Return the (x, y) coordinate for the center point of the cell that contains the specified text.  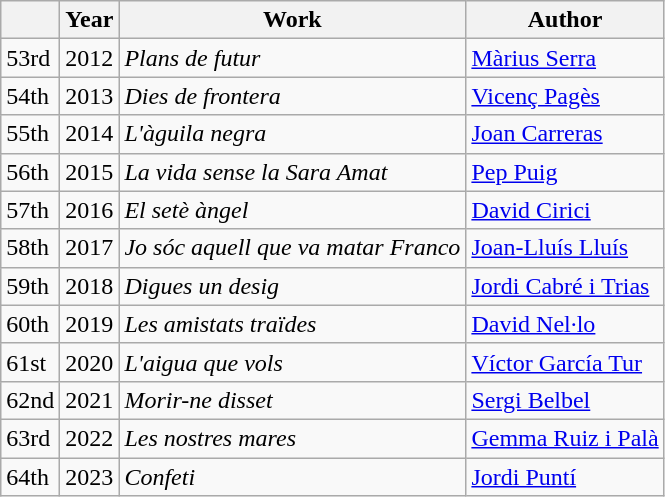
Joan-Lluís Lluís (565, 248)
56th (30, 172)
Dies de frontera (292, 96)
53rd (30, 58)
David Cirici (565, 210)
Sergi Belbel (565, 400)
Gemma Ruiz i Palà (565, 438)
2018 (90, 286)
2015 (90, 172)
62nd (30, 400)
Jordi Puntí (565, 477)
2022 (90, 438)
Work (292, 20)
2016 (90, 210)
2020 (90, 362)
2013 (90, 96)
La vida sense la Sara Amat (292, 172)
58th (30, 248)
David Nel·lo (565, 324)
L'àguila negra (292, 134)
Vicenç Pagès (565, 96)
2021 (90, 400)
60th (30, 324)
L'aigua que vols (292, 362)
Year (90, 20)
2017 (90, 248)
Màrius Serra (565, 58)
Author (565, 20)
Jordi Cabré i Trias (565, 286)
Les amistats traïdes (292, 324)
Confeti (292, 477)
2023 (90, 477)
2019 (90, 324)
2014 (90, 134)
Plans de futur (292, 58)
54th (30, 96)
Víctor García Tur (565, 362)
Morir-ne disset (292, 400)
57th (30, 210)
Jo sóc aquell que va matar Franco (292, 248)
2012 (90, 58)
64th (30, 477)
63rd (30, 438)
59th (30, 286)
El setè àngel (292, 210)
Les nostres mares (292, 438)
61st (30, 362)
Digues un desig (292, 286)
55th (30, 134)
Pep Puig (565, 172)
Joan Carreras (565, 134)
